From the cell containing the given text, extract its center point as (x, y) coordinate. 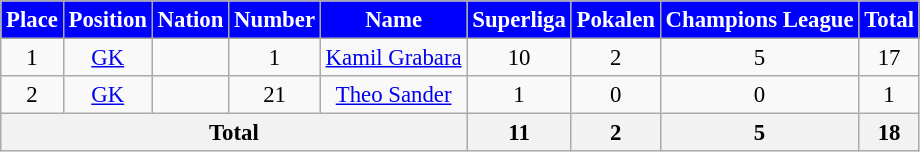
10 (519, 58)
21 (275, 95)
18 (889, 133)
Pokalen (616, 20)
Name (394, 20)
11 (519, 133)
Superliga (519, 20)
Position (108, 20)
Champions League (760, 20)
17 (889, 58)
Place (32, 20)
Kamil Grabara (394, 58)
Theo Sander (394, 95)
Nation (190, 20)
Number (275, 20)
